Determine the [X, Y] coordinate at the center of the cell enclosing the given text.  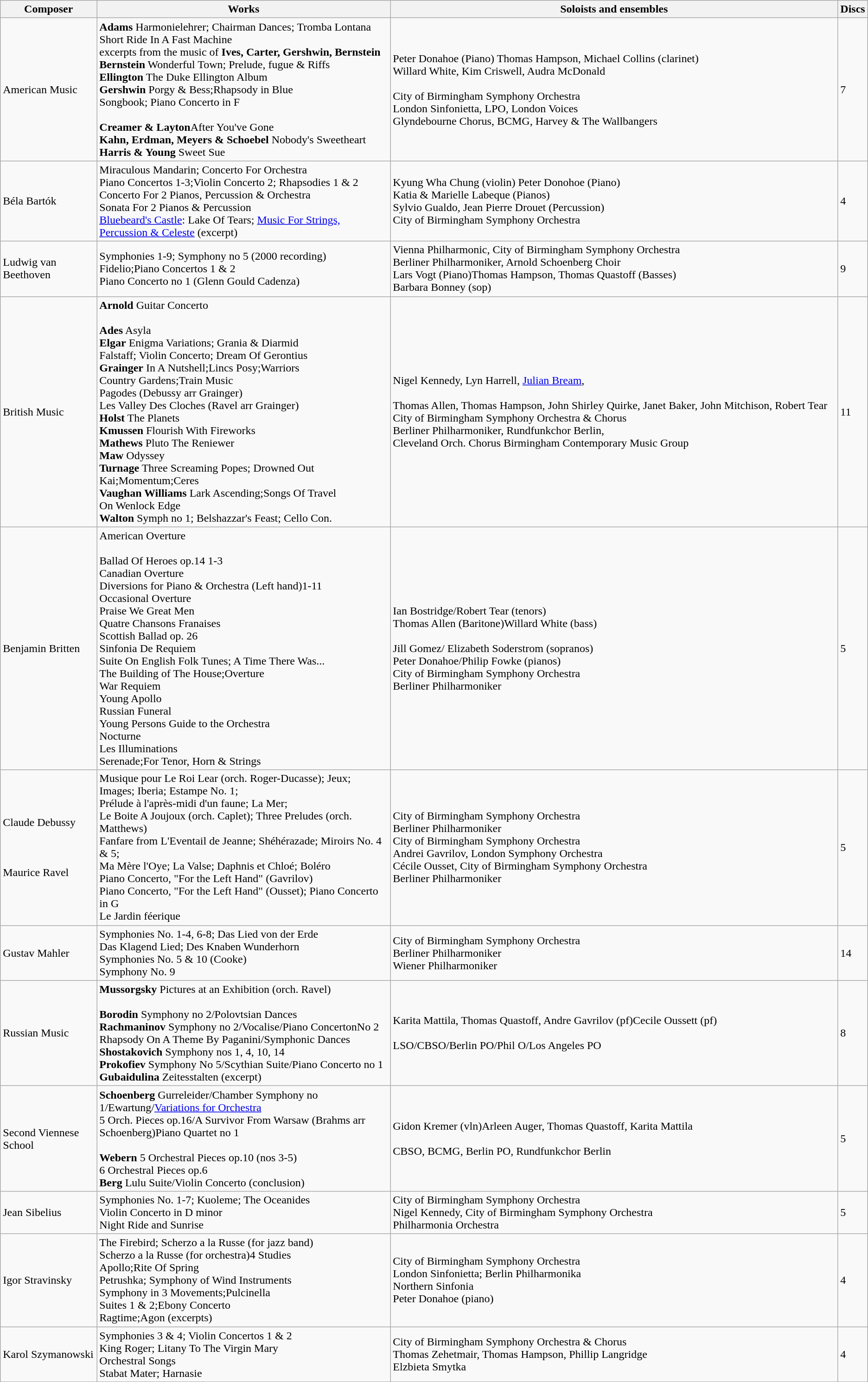
Benjamin Britten [49, 648]
11 [853, 412]
Gidon Kremer (vln)Arleen Auger, Thomas Quastoff, Karita MattilaCBSO, BCMG, Berlin PO, Rundfunkchor Berlin [614, 1138]
7 [853, 90]
Symphonies No. 1-4, 6-8; Das Lied von der ErdeDas Klagend Lied; Des Knaben WunderhornSymphonies No. 5 & 10 (Cooke)Symphony No. 9 [244, 953]
Karita Mattila, Thomas Quastoff, Andre Gavrilov (pf)Cecile Oussett (pf)LSO/CBSO/Berlin PO/Phil O/Los Angeles PO [614, 1033]
Works [244, 9]
Jean Sibelius [49, 1212]
Symphonies 3 & 4; Violin Concertos 1 & 2King Roger; Litany To The Virgin MaryOrchestral SongsStabat Mater; Harnasie [244, 1354]
Symphonies No. 1-7; Kuoleme; The OceanidesViolin Concerto in D minorNight Ride and Sunrise [244, 1212]
Second Viennese School [49, 1138]
City of Birmingham Symphony OrchestraLondon Sinfonietta; Berlin PhilharmonikaNorthern SinfoniaPeter Donahoe (piano) [614, 1280]
Russian Music [49, 1033]
Composer [49, 9]
9 [853, 269]
Symphonies 1-9; Symphony no 5 (2000 recording)Fidelio;Piano Concertos 1 & 2Piano Concerto no 1 (Glenn Gould Cadenza) [244, 269]
Claude DebussyMaurice Ravel [49, 848]
City of Birmingham Symphony OrchestraBerliner PhilharmonikerWiener Philharmoniker [614, 953]
Igor Stravinsky [49, 1280]
8 [853, 1033]
British Music [49, 412]
Béla Bartók [49, 201]
City of Birmingham Symphony OrchestraNigel Kennedy, City of Birmingham Symphony OrchestraPhilharmonia Orchestra [614, 1212]
American Music [49, 90]
Gustav Mahler [49, 953]
Discs [853, 9]
Ludwig van Beethoven [49, 269]
City of Birmingham Symphony Orchestra & ChorusThomas Zehetmair, Thomas Hampson, Phillip LangridgeElzbieta Smytka [614, 1354]
14 [853, 953]
Karol Szymanowski [49, 1354]
Soloists and ensembles [614, 9]
